For the text-containing cell, return its midpoint in [x, y] coordinate format. 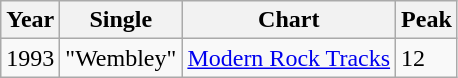
1993 [30, 58]
Modern Rock Tracks [289, 58]
Year [30, 20]
Peak [427, 20]
12 [427, 58]
Single [121, 20]
Chart [289, 20]
"Wembley" [121, 58]
